Provide the [x, y] coordinate of the cell's center where the given text is located.  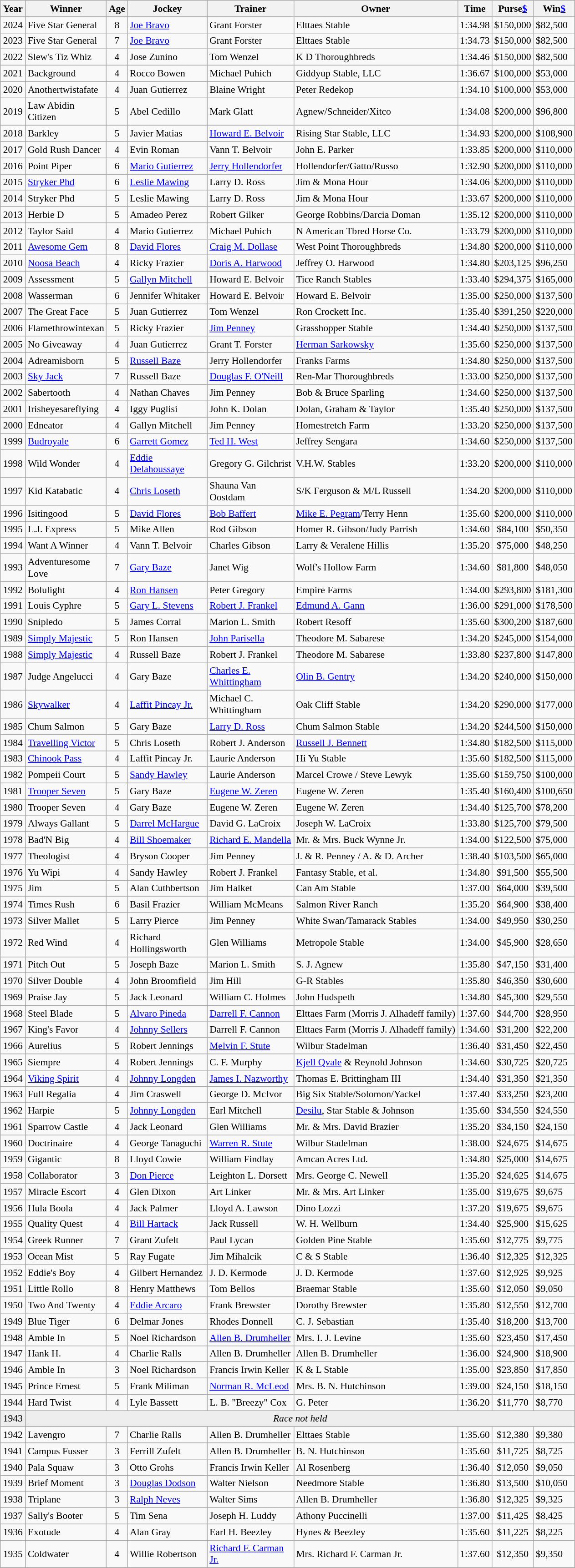
Thomas E. Brittingham III [376, 1079]
$160,400 [513, 792]
Gregory G. Gilchrist [250, 464]
B. N. Hutchinson [376, 1451]
2006 [13, 328]
1979 [13, 824]
Peter Gregory [250, 590]
Javier Matias [168, 134]
Glen Dixon [168, 1192]
$31,450 [513, 1046]
1974 [13, 905]
$47,150 [513, 965]
1:33.40 [474, 280]
1983 [13, 759]
1986 [13, 704]
Taylor Said [66, 231]
Always Gallant [66, 824]
Trainer [250, 9]
Gold Rush Dancer [66, 150]
Nathan Chaves [168, 393]
1:34.93 [474, 134]
Basil Frazier [168, 905]
$30,725 [513, 1062]
2005 [13, 344]
1:35.12 [474, 215]
Empire Farms [376, 590]
John Hudspeth [376, 998]
1988 [13, 655]
Jack Palmer [168, 1208]
Tim Sena [168, 1516]
$34,150 [513, 1127]
1968 [13, 1013]
Win$ [555, 9]
1942 [13, 1435]
$22,200 [555, 1030]
Leighton L. Dorsett [250, 1176]
Brief Moment [66, 1483]
1958 [13, 1176]
Bill Shoemaker [168, 840]
$291,000 [513, 606]
Time [474, 9]
1940 [13, 1467]
Iggy Puglisi [168, 409]
$147,800 [555, 655]
$8,725 [555, 1451]
$240,000 [513, 677]
$9,775 [555, 1240]
Mrs. I. J. Levine [376, 1338]
Michael C. Whittingham [250, 704]
1991 [13, 606]
$293,800 [513, 590]
$29,550 [555, 998]
Exotude [66, 1532]
1945 [13, 1386]
1:37.20 [474, 1208]
Darrel McHargue [168, 824]
$23,850 [513, 1370]
$12,925 [513, 1273]
1996 [13, 514]
$33,250 [513, 1094]
$65,000 [555, 856]
1964 [13, 1079]
1990 [13, 622]
1981 [13, 792]
Two And Twenty [66, 1306]
Budroyale [66, 442]
1999 [13, 442]
L. B. "Breezy" Cox [250, 1402]
Larry & Veralene Hillis [376, 546]
$300,200 [513, 622]
$13,700 [555, 1321]
Lloyd Cowie [168, 1160]
Gilbert Hernandez [168, 1273]
2013 [13, 215]
$290,000 [513, 704]
Greek Runner [66, 1240]
Mrs. Richard F. Carman Jr. [376, 1554]
Paul Lycan [250, 1240]
Otto Grohs [168, 1467]
Pala Squaw [66, 1467]
William Findlay [250, 1160]
Hi Yu Stable [376, 759]
$39,500 [555, 888]
Alvaro Pineda [168, 1013]
Purse$ [513, 9]
$28,950 [555, 1013]
$178,500 [555, 606]
Noosa Beach [66, 263]
$48,050 [555, 568]
2007 [13, 312]
2010 [13, 263]
$18,200 [513, 1321]
$12,775 [513, 1240]
$15,625 [555, 1224]
$23,200 [555, 1094]
Braemar Stable [376, 1289]
2009 [13, 280]
1:34.98 [474, 25]
Quality Quest [66, 1224]
1989 [13, 639]
Irisheyesareflying [66, 409]
$25,000 [513, 1160]
Big Six Stable/Solomon/Yackel [376, 1094]
V.H.W. Stables [376, 464]
1947 [13, 1354]
Praise Jay [66, 998]
Rod Gibson [250, 529]
$28,650 [555, 943]
Dolan, Graham & Taylor [376, 409]
1938 [13, 1500]
Snipledo [66, 622]
Homestretch Farm [376, 425]
John Parisella [250, 639]
2022 [13, 57]
$45,900 [513, 943]
1953 [13, 1257]
$25,900 [513, 1224]
S/K Ferguson & M/L Russell [376, 491]
$100,650 [555, 792]
1998 [13, 464]
2012 [13, 231]
Shauna Van Oostdam [250, 491]
Abel Cedillo [168, 112]
$245,000 [513, 639]
Alan Gray [168, 1532]
1941 [13, 1451]
Kid Katabatic [66, 491]
Jeffrey Sengara [376, 442]
Winner [66, 9]
Mr. & Mrs. Buck Wynne Jr. [376, 840]
Needmore Stable [376, 1483]
2008 [13, 296]
Assessment [66, 280]
Blaine Wright [250, 90]
2014 [13, 199]
Wolf's Hollow Farm [376, 568]
Metropole Stable [376, 943]
Ralph Neves [168, 1500]
$165,000 [555, 280]
Yu Wipi [66, 872]
$187,600 [555, 622]
Walter Sims [250, 1500]
$34,550 [513, 1111]
$12,700 [555, 1306]
Mr. & Mrs. Art Linker [376, 1192]
2002 [13, 393]
Flamethrowintexan [66, 328]
1944 [13, 1402]
Silver Double [66, 981]
Jim [66, 888]
Skywalker [66, 704]
Fantasy Stable, et al. [376, 872]
1948 [13, 1338]
$30,250 [555, 921]
1937 [13, 1516]
Lloyd A. Lawson [250, 1208]
Johnny Sellers [168, 1030]
1957 [13, 1192]
G-R Stables [376, 981]
1963 [13, 1094]
Chinook Pass [66, 759]
Amcan Acres Ltd. [376, 1160]
1994 [13, 546]
Hard Twist [66, 1402]
Isitingood [66, 514]
$9,325 [555, 1500]
Adventuresome Love [66, 568]
$159,750 [513, 775]
$18,150 [555, 1386]
William McMeans [250, 905]
1970 [13, 981]
1943 [13, 1419]
Desilu, Star Stable & Johnson [376, 1111]
2015 [13, 182]
Joseph W. LaCroix [376, 824]
Larry Pierce [168, 921]
$24,675 [513, 1143]
Willie Robertson [168, 1554]
1961 [13, 1127]
1969 [13, 998]
1:34.10 [474, 90]
$108,900 [555, 134]
Times Rush [66, 905]
Slew's Tiz Whiz [66, 57]
Louis Cyphre [66, 606]
David G. LaCroix [250, 824]
2001 [13, 409]
$30,600 [555, 981]
Miracle Escort [66, 1192]
1951 [13, 1289]
Anothertwistafate [66, 90]
1980 [13, 807]
1:38.00 [474, 1143]
Little Rollo [66, 1289]
1936 [13, 1532]
Theologist [66, 856]
1:39.00 [474, 1386]
$31,350 [513, 1079]
Rocco Bowen [168, 74]
Jeffrey O. Harwood [376, 263]
1973 [13, 921]
$81,800 [513, 568]
Eddie Delahoussaye [168, 464]
Franks Farms [376, 361]
The Great Face [66, 312]
Campus Fusser [66, 1451]
Age [117, 9]
Salmon River Ranch [376, 905]
1997 [13, 491]
Tom Bellos [250, 1289]
John E. Parker [376, 150]
2017 [13, 150]
$20,725 [555, 1062]
$9,350 [555, 1554]
Aurelius [66, 1046]
$154,000 [555, 639]
$9,925 [555, 1273]
Walter Nielson [250, 1483]
Travelling Victor [66, 743]
Adreamisborn [66, 361]
$64,000 [513, 888]
Charles E. Whittingham [250, 677]
Dorothy Brewster [376, 1306]
Don Pierce [168, 1176]
$244,500 [513, 726]
1976 [13, 872]
Mrs. B. N. Hutchinson [376, 1386]
$48,250 [555, 546]
Craig M. Dollase [250, 247]
King's Favor [66, 1030]
Mike Allen [168, 529]
1971 [13, 965]
2004 [13, 361]
1:36.67 [474, 74]
1985 [13, 726]
Edneator [66, 425]
Russell J. Bennett [376, 743]
Triplane [66, 1500]
Garrett Gomez [168, 442]
1966 [13, 1046]
2024 [13, 25]
Jose Zunino [168, 57]
Amadeo Perez [168, 215]
$24,625 [513, 1176]
S. J. Agnew [376, 965]
K & L Stable [376, 1370]
Edmund A. Gann [376, 606]
Can Am Stable [376, 888]
Viking Spirit [66, 1079]
Coldwater [66, 1554]
Ferrill Zufelt [168, 1451]
$11,425 [513, 1516]
Doris A. Harwood [250, 263]
Jennifer Whitaker [168, 296]
Siempre [66, 1062]
Bob & Bruce Sparling [376, 393]
1984 [13, 743]
Jim Craswell [168, 1094]
1:36.20 [474, 1402]
1:32.90 [474, 166]
Blue Tiger [66, 1321]
George Tanaguchi [168, 1143]
$24,550 [555, 1111]
Earl H. Beezley [250, 1532]
Eddie Arcaro [168, 1306]
1965 [13, 1062]
Hula Boola [66, 1208]
Collaborator [66, 1176]
Evin Roman [168, 150]
$44,700 [513, 1013]
$91,500 [513, 872]
Golden Pine Stable [376, 1240]
Barkley [66, 134]
C. J. Sebastian [376, 1321]
1:38.40 [474, 856]
N American Tbred Horse Co. [376, 231]
Sky Jack [66, 377]
$96,250 [555, 263]
$18,900 [555, 1354]
$55,500 [555, 872]
L.J. Express [66, 529]
Athony Puccinelli [376, 1516]
James I. Nazworthy [250, 1079]
Melvin F. Stute [250, 1046]
Frank Miliman [168, 1386]
Robert Gilker [250, 215]
Grant T. Forster [250, 344]
Bill Hartack [168, 1224]
$84,100 [513, 529]
$79,500 [555, 824]
Bryson Cooper [168, 856]
Chum Salmon [66, 726]
Bolulight [66, 590]
Jack Russell [250, 1224]
2023 [13, 41]
$31,400 [555, 965]
C & S Stable [376, 1257]
1:37.40 [474, 1094]
Gary L. Stevens [168, 606]
Norman R. McLeod [250, 1386]
George Robbins/Darcia Doman [376, 215]
1:33.67 [474, 199]
Pitch Out [66, 965]
Mike E. Pegram/Terry Henn [376, 514]
$21,350 [555, 1079]
Chum Salmon Stable [376, 726]
$64,900 [513, 905]
Wasserman [66, 296]
$17,850 [555, 1370]
G. Peter [376, 1402]
John K. Dolan [250, 409]
1950 [13, 1306]
$50,350 [555, 529]
1955 [13, 1224]
1:33.79 [474, 231]
Lyle Bassett [168, 1402]
Ren-Mar Thoroughbreds [376, 377]
$11,770 [513, 1402]
Marcel Crowe / Steve Lewyk [376, 775]
Charles Gibson [250, 546]
Grant Zufelt [168, 1240]
Agnew/Schneider/Xitco [376, 112]
Sally's Booter [66, 1516]
$8,425 [555, 1516]
Frank Brewster [250, 1306]
J. & R. Penney / A. & D. Archer [376, 856]
$22,450 [555, 1046]
1935 [13, 1554]
Owner [376, 9]
$10,050 [555, 1483]
Want A Winner [66, 546]
Richard F. Carman Jr. [250, 1554]
2021 [13, 74]
1959 [13, 1160]
Point Piper [66, 166]
Pompeii Court [66, 775]
Robert J. Anderson [250, 743]
1982 [13, 775]
Mark Glatt [250, 112]
Year [13, 9]
1956 [13, 1208]
William C. Holmes [250, 998]
Rhodes Donnell [250, 1321]
1:34.46 [474, 57]
$46,350 [513, 981]
White Swan/Tamarack Stables [376, 921]
Jockey [168, 9]
Henry Matthews [168, 1289]
Jim Hill [250, 981]
$11,725 [513, 1451]
2019 [13, 112]
West Point Thoroughbreds [376, 247]
$78,200 [555, 807]
$96,800 [555, 112]
W. H. Wellburn [376, 1224]
$9,380 [555, 1435]
$8,770 [555, 1402]
Earl Mitchell [250, 1111]
Kjell Qvale & Reynold Johnson [376, 1062]
1972 [13, 943]
Lavengro [66, 1435]
1:34.06 [474, 182]
Prince Ernest [66, 1386]
1954 [13, 1240]
Rising Star Stable, LLC [376, 134]
No Giveaway [66, 344]
Ted H. West [250, 442]
$203,125 [513, 263]
$49,950 [513, 921]
Herbie D [66, 215]
2016 [13, 166]
Olin B. Gentry [376, 677]
John Broomfield [168, 981]
C. F. Murphy [250, 1062]
1952 [13, 1273]
1:34.08 [474, 112]
$12,550 [513, 1306]
Doctrinaire [66, 1143]
1977 [13, 856]
2003 [13, 377]
1946 [13, 1370]
Al Rosenberg [376, 1467]
1995 [13, 529]
$8,225 [555, 1532]
$122,500 [513, 840]
$391,250 [513, 312]
$12,380 [513, 1435]
Mrs. George C. Newell [376, 1176]
1:33.00 [474, 377]
$17,450 [555, 1338]
Jim Mihalcik [250, 1257]
Steel Blade [66, 1013]
Douglas Dodson [168, 1483]
Hynes & Beezley [376, 1532]
Warren R. Stute [250, 1143]
2020 [13, 90]
Background [66, 74]
1:34.73 [474, 41]
James Corral [168, 622]
1939 [13, 1483]
$181,300 [555, 590]
Janet Wig [250, 568]
Silver Mallet [66, 921]
Richard Hollingsworth [168, 943]
$11,225 [513, 1532]
Art Linker [250, 1192]
Hank H. [66, 1354]
Mr. & Mrs. David Brazier [376, 1127]
Dino Lozzi [376, 1208]
$45,300 [513, 998]
Joseph Baze [168, 965]
$24,900 [513, 1354]
Herman Sarkowsky [376, 344]
Ron Crockett Inc. [376, 312]
2011 [13, 247]
Awesome Gem [66, 247]
$38,400 [555, 905]
$23,450 [513, 1338]
Douglas F. O'Neill [250, 377]
Oak Cliff Stable [376, 704]
1978 [13, 840]
Tice Ranch Stables [376, 280]
Hollendorfer/Gatto/Russo [376, 166]
1:33.85 [474, 150]
1967 [13, 1030]
Richard E. Mandella [250, 840]
Peter Redekop [376, 90]
1949 [13, 1321]
Wild Wonder [66, 464]
Gigantic [66, 1160]
Full Regalia [66, 1094]
Harpie [66, 1111]
Jim Halket [250, 888]
Bob Baffert [250, 514]
1992 [13, 590]
Delmar Jones [168, 1321]
$13,500 [513, 1483]
$294,375 [513, 280]
1960 [13, 1143]
Race not held [300, 1419]
George D. McIvor [250, 1094]
$103,500 [513, 856]
2018 [13, 134]
Grasshopper Stable [376, 328]
$12,350 [513, 1554]
Ocean Mist [66, 1257]
$31,200 [513, 1030]
2000 [13, 425]
Eddie's Boy [66, 1273]
Law Abidin Citizen [66, 112]
Red Wind [66, 943]
Ray Fugate [168, 1257]
1987 [13, 677]
$177,000 [555, 704]
Sabertooth [66, 393]
1993 [13, 568]
Homer R. Gibson/Judy Parrish [376, 529]
K D Thoroughbreds [376, 57]
1975 [13, 888]
Robert Resoff [376, 622]
Giddyup Stable, LLC [376, 74]
$220,000 [555, 312]
Sparrow Castle [66, 1127]
Alan Cuthbertson [168, 888]
$237,800 [513, 655]
Judge Angelucci [66, 677]
1962 [13, 1111]
Bad'N Big [66, 840]
Joseph H. Luddy [250, 1516]
